Return the (x, y) coordinate for the center point of the cell that contains the specified text.  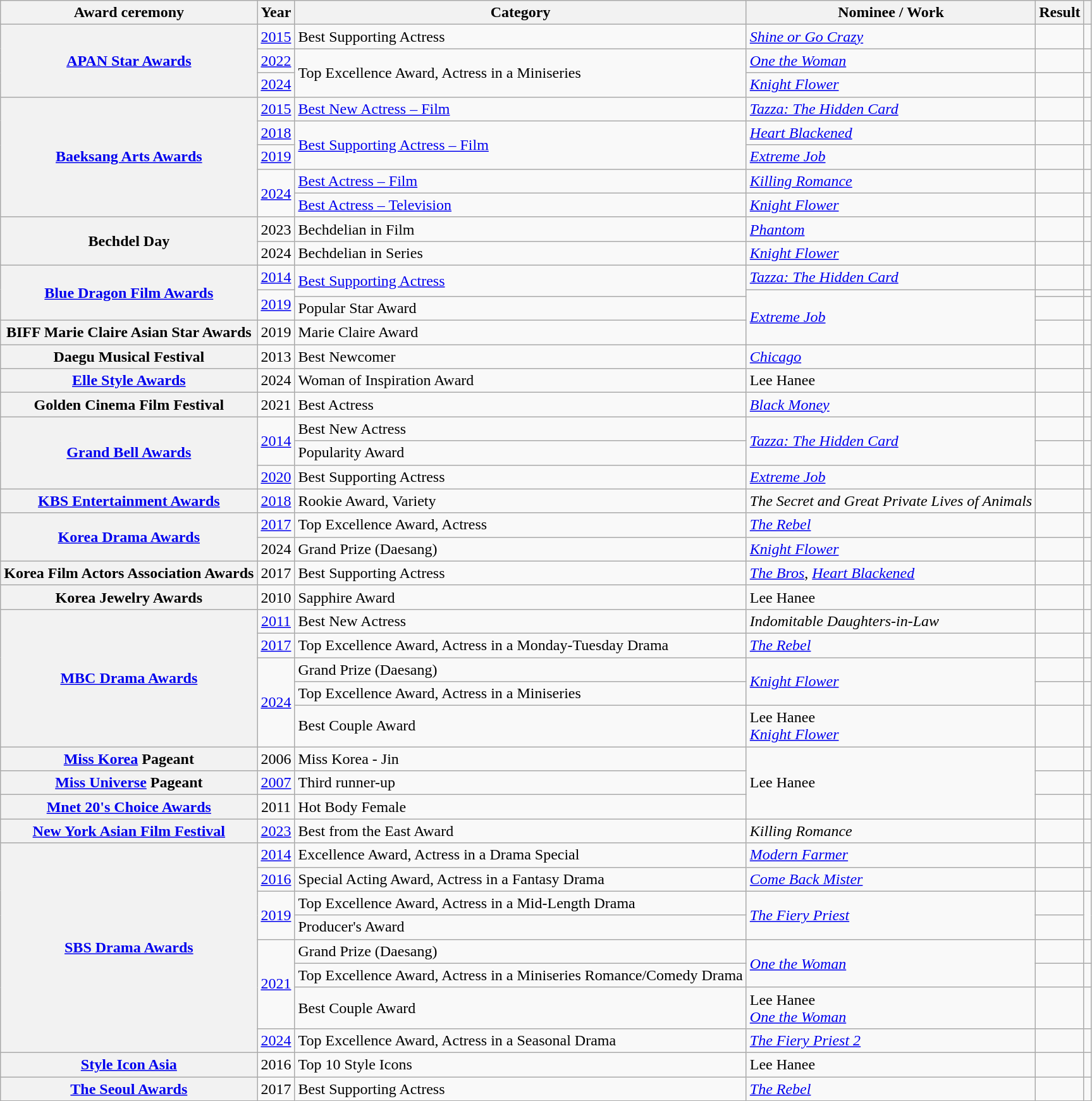
MBC Drama Awards (129, 678)
KBS Entertainment Awards (129, 501)
Special Acting Award, Actress in a Fantasy Drama (520, 879)
Bechdelian in Film (520, 229)
Style Icon Asia (129, 1064)
Rookie Award, Variety (520, 501)
2006 (276, 759)
Elle Style Awards (129, 381)
New York Asian Film Festival (129, 831)
Korea Drama Awards (129, 537)
Best Newcomer (520, 357)
Marie Claire Award (520, 333)
Popularity Award (520, 453)
Nominee / Work (890, 13)
Daegu Musical Festival (129, 357)
The Fiery Priest (890, 915)
2007 (276, 783)
Come Back Mister (890, 879)
Third runner-up (520, 783)
Blue Dragon Film Awards (129, 292)
Woman of Inspiration Award (520, 381)
Lee Hanee One the Woman (890, 1008)
Heart Blackened (890, 133)
2022 (276, 61)
The Secret and Great Private Lives of Animals (890, 501)
Hot Body Female (520, 807)
Excellence Award, Actress in a Drama Special (520, 855)
Producer's Award (520, 927)
Popular Star Award (520, 309)
Miss Korea Pageant (129, 759)
Miss Universe Pageant (129, 783)
Indomitable Daughters-in-Law (890, 621)
Result (1060, 13)
Category (520, 13)
Best from the East Award (520, 831)
Best New Actress – Film (520, 109)
2010 (276, 597)
Award ceremony (129, 13)
APAN Star Awards (129, 61)
BIFF Marie Claire Asian Star Awards (129, 333)
Bechdel Day (129, 241)
Golden Cinema Film Festival (129, 405)
Bechdelian in Series (520, 253)
2020 (276, 477)
Best Actress – Television (520, 205)
Mnet 20's Choice Awards (129, 807)
Best Supporting Actress – Film (520, 145)
The Bros, Heart Blackened (890, 573)
Baeksang Arts Awards (129, 157)
Miss Korea - Jin (520, 759)
Lee Hanee Knight Flower (890, 726)
Chicago (890, 357)
Top 10 Style Icons (520, 1064)
Phantom (890, 229)
The Fiery Priest 2 (890, 1040)
2013 (276, 357)
Shine or Go Crazy (890, 37)
Top Excellence Award, Actress in a Mid-Length Drama (520, 903)
SBS Drama Awards (129, 948)
Top Excellence Award, Actress (520, 525)
Korea Jewelry Awards (129, 597)
The Seoul Awards (129, 1088)
Top Excellence Award, Actress in a Monday-Tuesday Drama (520, 645)
Best Actress (520, 405)
Best Actress – Film (520, 181)
Sapphire Award (520, 597)
Top Excellence Award, Actress in a Miniseries Romance/Comedy Drama (520, 975)
Black Money (890, 405)
Modern Farmer (890, 855)
Korea Film Actors Association Awards (129, 573)
Top Excellence Award, Actress in a Seasonal Drama (520, 1040)
Grand Bell Awards (129, 453)
Year (276, 13)
